For the text-containing cell, return its midpoint in [x, y] coordinate format. 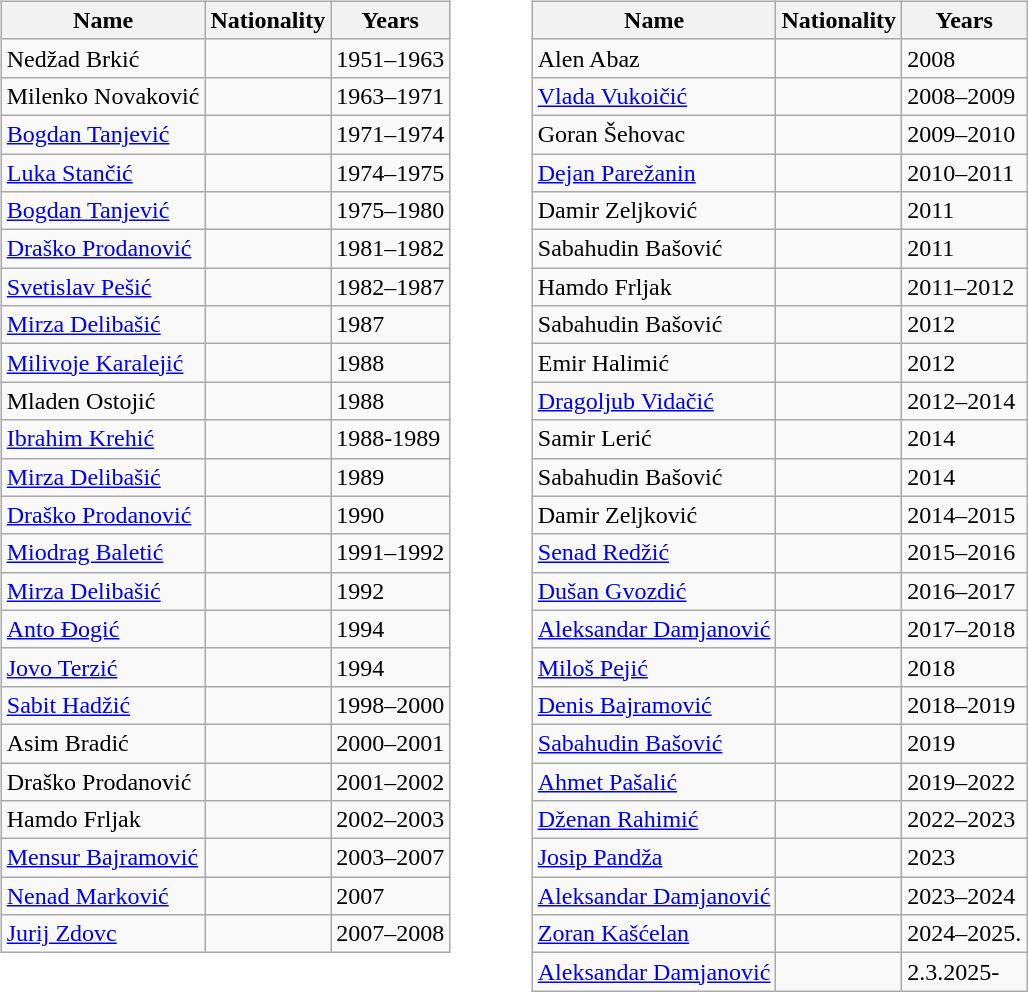
Miloš Pejić [654, 667]
2009–2010 [964, 134]
1990 [390, 515]
Emir Halimić [654, 363]
Samir Lerić [654, 439]
2.3.2025- [964, 972]
2007–2008 [390, 934]
Nedžad Brkić [103, 58]
2023–2024 [964, 896]
2000–2001 [390, 743]
1974–1975 [390, 173]
2016–2017 [964, 591]
1971–1974 [390, 134]
Asim Bradić [103, 743]
Dragoljub Vidačić [654, 401]
1951–1963 [390, 58]
Mladen Ostojić [103, 401]
Sabit Hadžić [103, 705]
Nenad Marković [103, 896]
Dženan Rahimić [654, 820]
1991–1992 [390, 553]
2019 [964, 743]
1987 [390, 325]
2002–2003 [390, 820]
1989 [390, 477]
Dejan Parežanin [654, 173]
Alen Abaz [654, 58]
2012–2014 [964, 401]
2015–2016 [964, 553]
2010–2011 [964, 173]
Denis Bajramović [654, 705]
1998–2000 [390, 705]
2018–2019 [964, 705]
Jovo Terzić [103, 667]
Miodrag Baletić [103, 553]
Anto Đogić [103, 629]
2011–2012 [964, 287]
Milivoje Karalejić [103, 363]
2024–2025. [964, 934]
Jurij Zdovc [103, 934]
2018 [964, 667]
2001–2002 [390, 781]
2023 [964, 858]
2017–2018 [964, 629]
Mensur Bajramović [103, 858]
2019–2022 [964, 781]
2014–2015 [964, 515]
Josip Pandža [654, 858]
Zoran Kašćelan [654, 934]
Ibrahim Krehić [103, 439]
1992 [390, 591]
2008 [964, 58]
Luka Stančić [103, 173]
2008–2009 [964, 96]
Goran Šehovac [654, 134]
2022–2023 [964, 820]
1963–1971 [390, 96]
Dušan Gvozdić [654, 591]
1981–1982 [390, 249]
Ahmet Pašalić [654, 781]
Vlada Vukoičić [654, 96]
1988-1989 [390, 439]
Svetislav Pešić [103, 287]
1982–1987 [390, 287]
2007 [390, 896]
Milenko Novaković [103, 96]
2003–2007 [390, 858]
1975–1980 [390, 211]
Senad Redžić [654, 553]
